Pinpoint the cell where the given text exists, returning its (X, Y) midpoint coordinate. 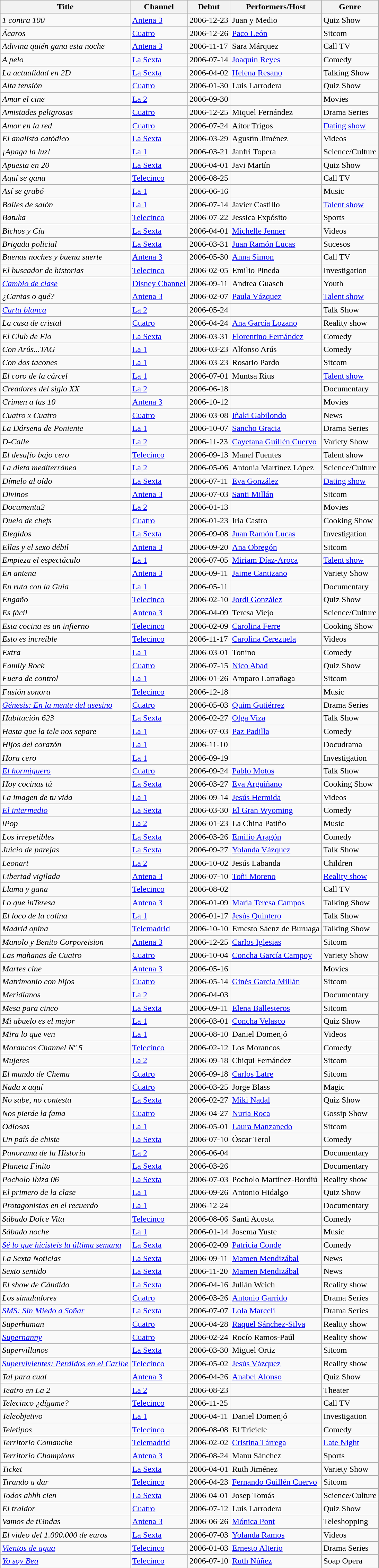
Pocholo Ibiza 06 (65, 1179)
2006-09-14 (209, 797)
Ticket (65, 1469)
Adivina quién gana esta noche (65, 46)
Alfonso Arús (276, 349)
Ernesto Sáenz de Buruaga (276, 929)
2006-12-18 (209, 692)
El mundo de Chema (65, 1074)
Disney Channel (159, 283)
Javier Castillo (276, 205)
Fusión sonora (65, 692)
Janfri Topera (276, 152)
Emilio Aragón (276, 837)
Cuatro x Cuatro (65, 415)
Un país de chiste (65, 1140)
Ácaros (65, 33)
Santi Millán (276, 494)
2006-03-25 (209, 1087)
Yo soy Bea (65, 1561)
Nuria Roca (276, 1113)
2006-06-18 (209, 389)
D-Calle (65, 442)
Brigada policial (65, 244)
2006-01-09 (209, 903)
Eva González (276, 481)
Creadores del siglo XX (65, 389)
Joaquín Reyes (276, 60)
Antonio Garrido (276, 1298)
Teresa Viejo (276, 613)
Pocholo Martínez-Bordiú (276, 1179)
Todos ahhh cien (65, 1495)
2006-07-01 (209, 375)
Title (65, 7)
Carlos Latre (276, 1074)
2006-05-06 (209, 468)
2006-03-21 (209, 152)
Miguel Ortiz (276, 1350)
2006-10-07 (209, 428)
2006-07-15 (209, 665)
2006-09-20 (209, 547)
Empieza el espectáculo (65, 560)
Amistades peligrosas (65, 112)
Anna Simon (276, 257)
Josep Tomás (276, 1495)
2006-08-02 (209, 889)
Supernanny (65, 1337)
Genre (350, 7)
2006-05-11 (209, 587)
Quim Gutiérrez (276, 705)
Libertad vigilada (65, 876)
2006-05-16 (209, 968)
Sábado noche (65, 1232)
2006-09-24 (209, 771)
Divinos (65, 494)
El analista catódico (65, 138)
Cayetana Guillén Cuervo (276, 442)
Aquí se gana (65, 178)
La imagen de tu vida (65, 797)
Jordi González (276, 600)
Gossip Show (350, 1113)
Jesús Labanda (276, 863)
Buenas noches y buena suerte (65, 257)
2006-08-10 (209, 1034)
Tal para cual (65, 1377)
Esta cocina es un infierno (65, 626)
Carolina Ferre (276, 626)
Extra (65, 652)
La dieta mediterránea (65, 468)
2006-11-20 (209, 1271)
Carlos Iglesias (276, 942)
2006-10-04 (209, 955)
Performers/Host (276, 7)
Ellas y el sexo débil (65, 547)
El hormiguero (65, 771)
2006-02-24 (209, 1337)
Manu Sánchez (276, 1456)
Fernando Guillén Cuervo (276, 1482)
Concha Velasco (276, 1021)
2006-08-06 (209, 1218)
Supervivientes: Perdidos en el Caribe (65, 1363)
Sé lo que hicisteis la última semana (65, 1245)
Teletipos (65, 1430)
Cristina Tárrega (276, 1443)
Habitación 623 (65, 718)
Agustín Jiménez (276, 138)
2006-08-24 (209, 1456)
2006-03-29 (209, 138)
2006-11-23 (209, 442)
Génesis: En la mente del asesino (65, 705)
No sabe, no contesta (65, 1100)
Cambio de clase (65, 283)
2006-02-12 (209, 1048)
Miki Nadal (276, 1100)
La Sexta Noticias (65, 1258)
2006-07-24 (209, 125)
2006-09-13 (209, 455)
2006-06-16 (209, 191)
Panorama de la Historia (65, 1153)
Theater (350, 1390)
Morancos Channel Nº 5 (65, 1048)
Ana Obregón (276, 547)
Javi Martín (276, 165)
Chiqui Fernández (276, 1061)
Family Rock (65, 665)
2006-12-23 (209, 20)
iPop (65, 824)
2006-05-03 (209, 705)
Concha García Campoy (276, 955)
2006-04-26 (209, 1377)
Martes cine (65, 968)
Florentino Fernández (276, 336)
2006-04-09 (209, 613)
¿Cantas o qué? (65, 297)
Paco León (276, 33)
2006-09-08 (209, 534)
Teatro en La 2 (65, 1390)
¡Apaga la luz! (65, 152)
2006-09-26 (209, 1192)
Leonart (65, 863)
2006-09-27 (209, 850)
Andrea Guasch (276, 283)
2006-10-02 (209, 863)
Eva Arguiñano (276, 784)
Jesús Quintero (276, 916)
2006-04-02 (209, 73)
Nada x aquí (65, 1087)
2006-01-13 (209, 507)
Youth (350, 283)
Sancho Gracia (276, 428)
Juan y Medio (276, 20)
Sucesos (350, 244)
Superhuman (65, 1324)
Es fácil (65, 613)
Mira lo que ven (65, 1034)
Jessica Expósito (276, 218)
Laura Manzanedo (276, 1126)
2006-09-19 (209, 758)
Santi Acosta (276, 1218)
Miriam Díaz-Aroca (276, 560)
Alta tensión (65, 86)
2006-04-23 (209, 1482)
El video del 1.000.000 de euros (65, 1535)
2006-05-30 (209, 257)
Emilio Pineda (276, 270)
Antonia Martínez López (276, 468)
El Tricicle (276, 1430)
2006-05-14 (209, 981)
Lola Marceli (276, 1311)
Jesús Vázquez (276, 1363)
Los irrepetibles (65, 837)
Documenta2 (65, 507)
2006-02-02 (209, 1443)
La China Patiño (276, 824)
Juicio de parejas (65, 850)
2006-12-26 (209, 33)
Mónica Pont (276, 1522)
La casa de cristal (65, 323)
2006-04-11 (209, 1416)
2006-04-27 (209, 1113)
2006-11-25 (209, 1403)
Nico Abad (276, 665)
En antena (65, 573)
El primero de la clase (65, 1192)
Las mañanas de Cuatro (65, 955)
2006-10-12 (209, 402)
Llama y gana (65, 889)
2006-07-12 (209, 1508)
Óscar Terol (276, 1140)
Late Night (350, 1443)
Antonio Hidalgo (276, 1192)
2006-07-22 (209, 218)
2006-05-24 (209, 310)
Con dos tacones (65, 362)
Elegidos (65, 534)
2006-01-17 (209, 916)
Territorio Comanche (65, 1443)
Amor en la red (65, 125)
En ruta con la Guía (65, 587)
Teleshopping (350, 1522)
Hora cero (65, 758)
Sexto sentido (65, 1271)
Batuka (65, 218)
Jaime Cantizano (276, 573)
Mi abuelo es el mejor (65, 1021)
El show de Cándido (65, 1285)
La actualidad en 2D (65, 73)
La Dársena de Poniente (65, 428)
Carolina Cerezuela (276, 639)
Supervillanos (65, 1350)
Madrid opina (65, 929)
Así se grabó (65, 191)
Manel Fuentes (276, 455)
El desafío bajo cero (65, 455)
Raquel Sánchez-Silva (276, 1324)
Rocío Ramos-Paúl (276, 1337)
Amparo Larrañaga (276, 679)
Jorge Blass (276, 1087)
2006-04-28 (209, 1324)
Ruth Jiménez (276, 1469)
Miquel Fernández (276, 112)
El coro de la cárcel (65, 375)
2006-06-04 (209, 1153)
Telecinco ¿dígame? (65, 1403)
Debut (209, 7)
El Club de Flo (65, 336)
Iria Castro (276, 520)
Muntsa Rius (276, 375)
Vamos de ti3ndas (65, 1522)
Paz Padilla (276, 731)
2006-04-03 (209, 995)
2006-02-05 (209, 270)
El Gran Wyoming (276, 810)
Yolanda Vázquez (276, 850)
Apuesta en 20 (65, 165)
Sábado Dolce Vita (65, 1218)
Docudrama (350, 744)
Duelo de chefs (65, 520)
Matrimonio con hijos (65, 981)
2006-07-07 (209, 1311)
Julián Weich (276, 1285)
Los simuladores (65, 1298)
2006-04-24 (209, 323)
Los Morancos (276, 1048)
2006-05-02 (209, 1363)
Sara Márquez (276, 46)
2006-06-26 (209, 1522)
2006-01-03 (209, 1548)
Planeta Finito (65, 1166)
Michelle Jenner (276, 231)
Hoy cocinas tú (65, 784)
El loco de la colina (65, 916)
Hasta que la tele nos separe (65, 731)
Crimen a las 10 (65, 402)
Territorio Champions (65, 1456)
2006-04-16 (209, 1285)
El intermedio (65, 810)
Lo que inTeresa (65, 903)
Aitor Trigos (276, 125)
Channel (159, 7)
Meridianos (65, 995)
Protagonistas en el recuerdo (65, 1205)
2006-01-26 (209, 679)
SMS: Sin Miedo a Soñar (65, 1311)
Nos pierde la fama (65, 1113)
Children (350, 863)
Dímelo al oído (65, 481)
2006-03-08 (209, 415)
El traidor (65, 1508)
Esto es increíble (65, 639)
2006-02-07 (209, 297)
Jesús Hermida (276, 797)
2006-11-10 (209, 744)
2006-08-23 (209, 1390)
Tonino (276, 652)
Manolo y Benito Corporeision (65, 942)
A pelo (65, 60)
Bichos y Cía (65, 231)
Soap Opera (350, 1561)
Magic (350, 1087)
Toñi Moreno (276, 876)
2006-01-30 (209, 86)
2006-09-30 (209, 99)
Pablo Motos (276, 771)
Odiosas (65, 1126)
Olga Viza (276, 718)
2006-05-01 (209, 1126)
Helena Resano (276, 73)
2006-01-14 (209, 1232)
Tirando a dar (65, 1482)
Iñaki Gabilondo (276, 415)
2006-12-24 (209, 1205)
Patricia Conde (276, 1245)
Ginés García Millán (276, 981)
Ana García Lozano (276, 323)
2006-02-10 (209, 600)
2006-10-10 (209, 929)
Fuera de control (65, 679)
Con Arús...TAG (65, 349)
2006-08-08 (209, 1430)
Mujeres (65, 1061)
Yolanda Ramos (276, 1535)
2006-07-11 (209, 481)
Ruth Núñez (276, 1561)
Josema Yuste (276, 1232)
2006-08-25 (209, 178)
Teleobjetivo (65, 1416)
María Teresa Campos (276, 903)
Rosario Pardo (276, 362)
Vientos de agua (65, 1548)
Paula Vázquez (276, 297)
2006-07-05 (209, 560)
Carta blanca (65, 310)
Engaño (65, 600)
Amar el cine (65, 99)
Hijos del corazón (65, 744)
2006-03-27 (209, 784)
Anabel Alonso (276, 1377)
El buscador de historias (65, 270)
Bailes de salón (65, 205)
Mesa para cinco (65, 1008)
1 contra 100 (65, 20)
Ernesto Alterio (276, 1548)
Elena Ballesteros (276, 1008)
